Find where the given text appears and provide that cell's center as [x, y] coordinate. 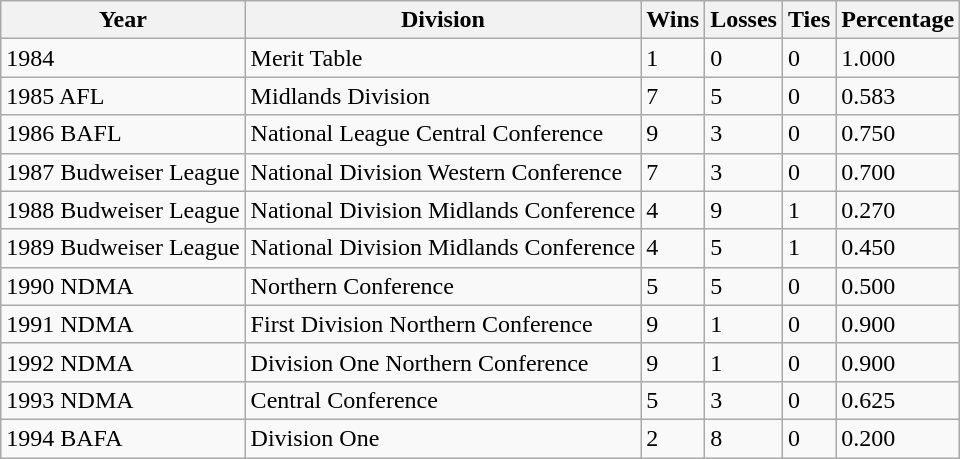
Ties [808, 20]
Northern Conference [443, 286]
1984 [123, 58]
0.500 [898, 286]
First Division Northern Conference [443, 324]
1986 BAFL [123, 134]
Losses [744, 20]
Percentage [898, 20]
1.000 [898, 58]
0.750 [898, 134]
National League Central Conference [443, 134]
8 [744, 438]
Year [123, 20]
Central Conference [443, 400]
1994 BAFA [123, 438]
1987 Budweiser League [123, 172]
1985 AFL [123, 96]
Merit Table [443, 58]
National Division Western Conference [443, 172]
1989 Budweiser League [123, 248]
0.583 [898, 96]
Wins [673, 20]
Midlands Division [443, 96]
0.270 [898, 210]
2 [673, 438]
0.200 [898, 438]
Division One [443, 438]
0.450 [898, 248]
1993 NDMA [123, 400]
1992 NDMA [123, 362]
1988 Budweiser League [123, 210]
Division One Northern Conference [443, 362]
1990 NDMA [123, 286]
0.700 [898, 172]
0.625 [898, 400]
1991 NDMA [123, 324]
Division [443, 20]
